Extract the (X, Y) coordinate from the center of the cell holding the provided text.  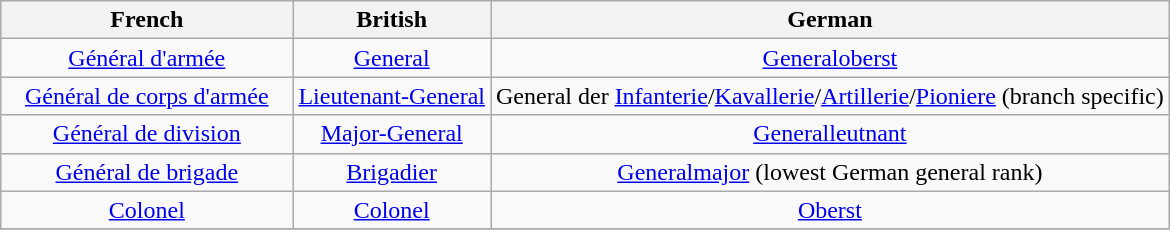
Lieutenant-General (392, 96)
Generalmajor (lowest German general rank) (830, 172)
German (830, 20)
Général de corps d'armée (147, 96)
French (147, 20)
Général d'armée (147, 58)
British (392, 20)
Generalleutnant (830, 134)
Generaloberst (830, 58)
Oberst (830, 210)
Général de division (147, 134)
Brigadier (392, 172)
General (392, 58)
Général de brigade (147, 172)
General der Infanterie/Kavallerie/Artillerie/Pioniere (branch specific) (830, 96)
Major-General (392, 134)
